Extract the (X, Y) coordinate from the center of the cell holding the provided text.  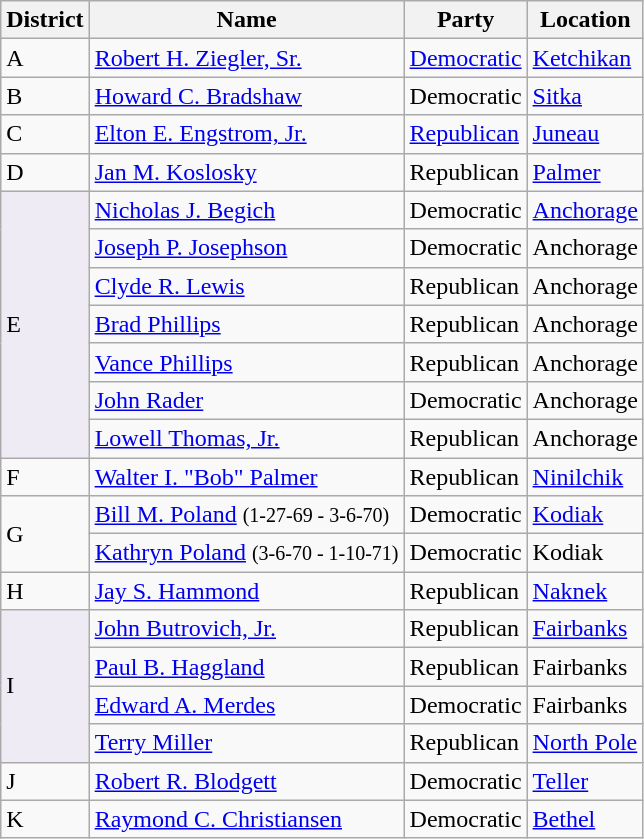
Sitka (585, 96)
Ketchikan (585, 58)
John Rader (246, 400)
Howard C. Bradshaw (246, 96)
I (45, 686)
Elton E. Engstrom, Jr. (246, 134)
Vance Phillips (246, 362)
Bill M. Poland (1-27-69 - 3-6-70) (246, 515)
Brad Phillips (246, 324)
C (45, 134)
F (45, 477)
Paul B. Haggland (246, 667)
D (45, 172)
Party (466, 20)
Kathryn Poland (3-6-70 - 1-10-71) (246, 553)
Robert H. Ziegler, Sr. (246, 58)
Lowell Thomas, Jr. (246, 438)
John Butrovich, Jr. (246, 629)
Clyde R. Lewis (246, 286)
Juneau (585, 134)
J (45, 781)
B (45, 96)
Joseph P. Josephson (246, 248)
Palmer (585, 172)
Teller (585, 781)
Raymond C. Christiansen (246, 819)
North Pole (585, 743)
A (45, 58)
H (45, 591)
Walter I. "Bob" Palmer (246, 477)
Bethel (585, 819)
Ninilchik (585, 477)
Edward A. Merdes (246, 705)
Jay S. Hammond (246, 591)
Terry Miller (246, 743)
Name (246, 20)
Naknek (585, 591)
Nicholas J. Begich (246, 210)
E (45, 324)
Location (585, 20)
K (45, 819)
District (45, 20)
G (45, 534)
Robert R. Blodgett (246, 781)
Jan M. Koslosky (246, 172)
